For the text-containing cell, return its midpoint in (x, y) coordinate format. 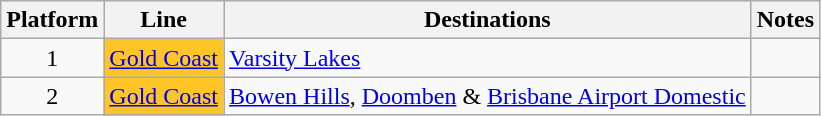
Line (164, 20)
Destinations (488, 20)
Bowen Hills, Doomben & Brisbane Airport Domestic (488, 96)
Platform (52, 20)
Notes (785, 20)
2 (52, 96)
1 (52, 58)
Varsity Lakes (488, 58)
